Find where the given text appears and provide that cell's center as [X, Y] coordinate. 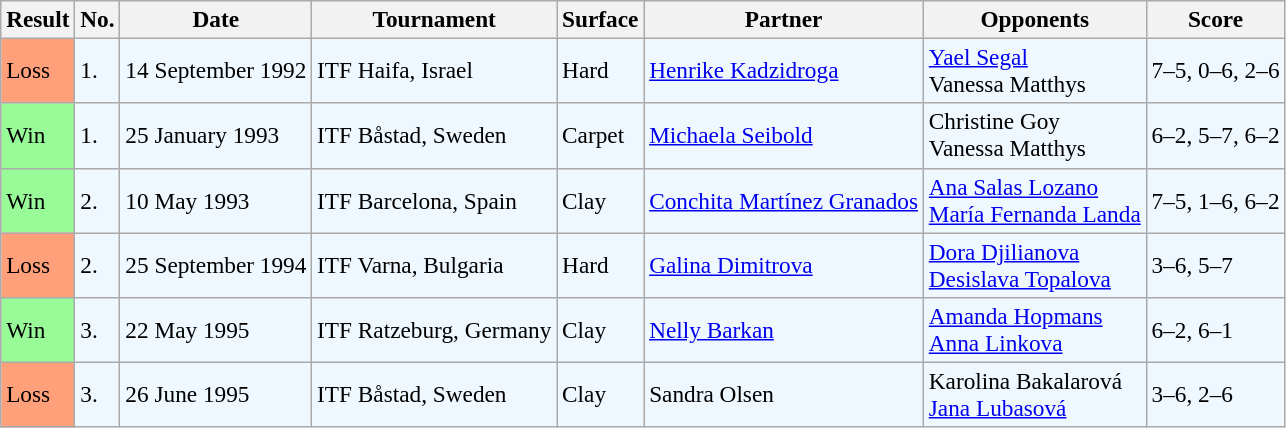
26 June 1995 [216, 394]
Sandra Olsen [784, 394]
Christine Goy Vanessa Matthys [1034, 136]
7–5, 1–6, 6–2 [1216, 200]
Dora Djilianova Desislava Topalova [1034, 264]
ITF Varna, Bulgaria [434, 264]
Ana Salas Lozano María Fernanda Landa [1034, 200]
Score [1216, 19]
7–5, 0–6, 2–6 [1216, 70]
6–2, 6–1 [1216, 330]
Tournament [434, 19]
Michaela Seibold [784, 136]
22 May 1995 [216, 330]
Galina Dimitrova [784, 264]
3–6, 5–7 [1216, 264]
Result [38, 19]
Conchita Martínez Granados [784, 200]
Amanda Hopmans Anna Linkova [1034, 330]
Surface [600, 19]
6–2, 5–7, 6–2 [1216, 136]
Opponents [1034, 19]
25 September 1994 [216, 264]
25 January 1993 [216, 136]
Date [216, 19]
Carpet [600, 136]
Henrike Kadzidroga [784, 70]
ITF Ratzeburg, Germany [434, 330]
ITF Haifa, Israel [434, 70]
No. [98, 19]
Partner [784, 19]
Karolina Bakalarová Jana Lubasová [1034, 394]
Yael Segal Vanessa Matthys [1034, 70]
Nelly Barkan [784, 330]
3–6, 2–6 [1216, 394]
14 September 1992 [216, 70]
ITF Barcelona, Spain [434, 200]
10 May 1993 [216, 200]
